Find where the given text appears and provide that cell's center as [x, y] coordinate. 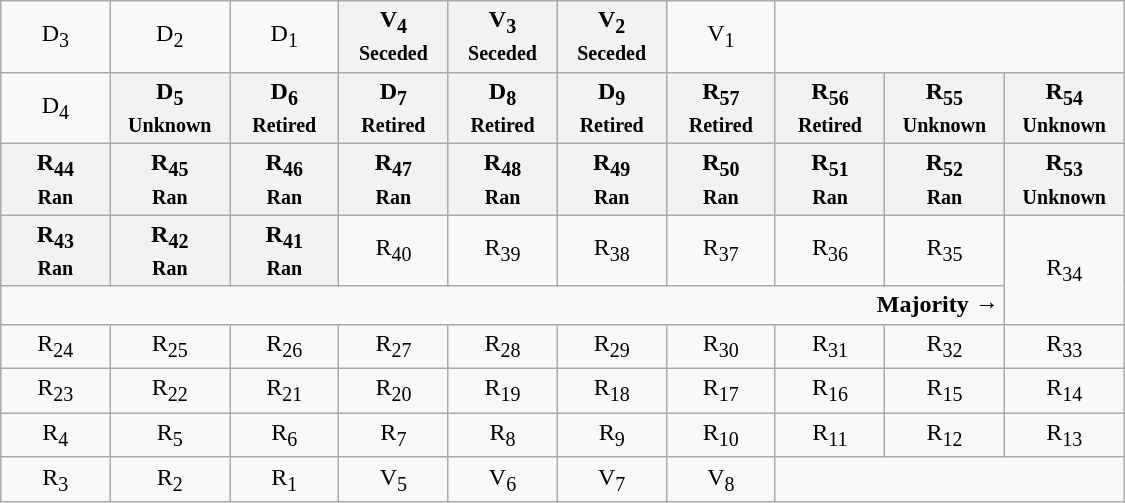
R4 [56, 435]
R10 [720, 435]
R45Ran [170, 178]
R14 [1064, 391]
R29 [612, 346]
R31 [830, 346]
R25 [170, 346]
R35 [945, 250]
R13 [1064, 435]
R40 [394, 250]
D1 [284, 36]
R46Ran [284, 178]
R57Retired [720, 108]
D9Retired [612, 108]
R34 [1064, 270]
V5 [394, 479]
R26 [284, 346]
R44Ran [56, 178]
R16 [830, 391]
D5Unknown [170, 108]
R1 [284, 479]
R19 [502, 391]
R56Retired [830, 108]
R3 [56, 479]
V3Seceded [502, 36]
R8 [502, 435]
R47Ran [394, 178]
R43Ran [56, 250]
V6 [502, 479]
V4Seceded [394, 36]
R21 [284, 391]
R18 [612, 391]
V1 [720, 36]
R6 [284, 435]
R11 [830, 435]
R50Ran [720, 178]
R48Ran [502, 178]
V8 [720, 479]
R28 [502, 346]
D3 [56, 36]
R32 [945, 346]
D2 [170, 36]
R30 [720, 346]
R20 [394, 391]
D4 [56, 108]
V7 [612, 479]
R7 [394, 435]
R39 [502, 250]
R52Ran [945, 178]
R17 [720, 391]
Majority → [503, 305]
R49Ran [612, 178]
R42Ran [170, 250]
V2Seceded [612, 36]
R15 [945, 391]
D8Retired [502, 108]
R33 [1064, 346]
R24 [56, 346]
R22 [170, 391]
R2 [170, 479]
R55Unknown [945, 108]
D6Retired [284, 108]
R12 [945, 435]
R9 [612, 435]
R27 [394, 346]
R38 [612, 250]
D7Retired [394, 108]
R36 [830, 250]
R54Unknown [1064, 108]
R37 [720, 250]
R51Ran [830, 178]
R41Ran [284, 250]
R23 [56, 391]
R5 [170, 435]
R53Unknown [1064, 178]
